Detect which cell encompasses the target text, then output its [x, y] center coordinate. 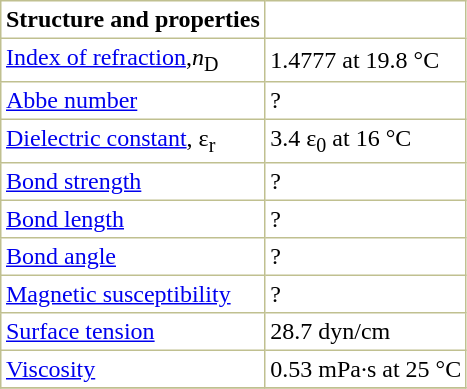
Structure and properties [133, 20]
3.4 ε0 at 16 °C [366, 142]
Index of refraction,nD [133, 60]
Magnetic susceptibility [133, 295]
Abbe number [133, 101]
Dielectric constant, εr [133, 142]
28.7 dyn/cm [366, 332]
Bond strength [133, 182]
Viscosity [133, 370]
1.4777 at 19.8 °C [366, 60]
0.53 mPa·s at 25 °C [366, 370]
Bond length [133, 220]
Bond angle [133, 257]
Surface tension [133, 332]
